Find where the given text appears and provide that cell's center as [X, Y] coordinate. 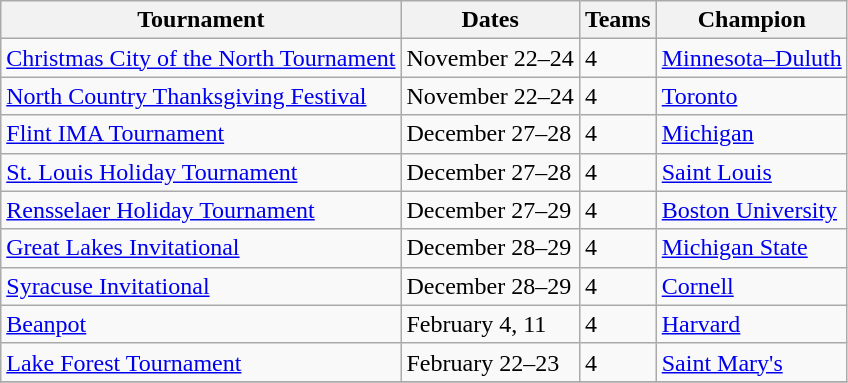
Teams [618, 20]
December 27–29 [490, 210]
Michigan State [752, 248]
Lake Forest Tournament [201, 362]
Dates [490, 20]
Saint Mary's [752, 362]
North Country Thanksgiving Festival [201, 96]
Beanpot [201, 324]
St. Louis Holiday Tournament [201, 172]
Boston University [752, 210]
Christmas City of the North Tournament [201, 58]
Saint Louis [752, 172]
Toronto [752, 96]
February 4, 11 [490, 324]
Minnesota–Duluth [752, 58]
Great Lakes Invitational [201, 248]
Harvard [752, 324]
Tournament [201, 20]
Syracuse Invitational [201, 286]
Champion [752, 20]
Cornell [752, 286]
Michigan [752, 134]
Rensselaer Holiday Tournament [201, 210]
February 22–23 [490, 362]
Flint IMA Tournament [201, 134]
